Return (X, Y) of the center of cell containing provided text 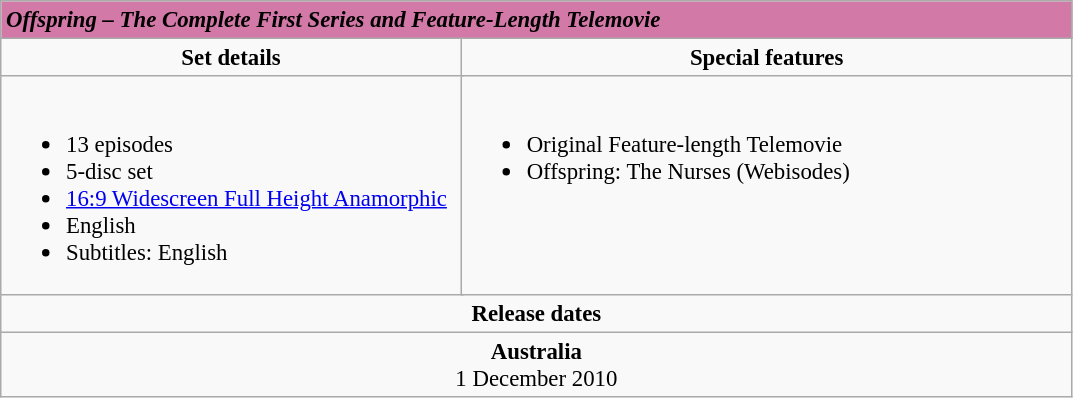
Release dates (536, 313)
Set details (232, 58)
Offspring – The Complete First Series and Feature-Length Telemovie (536, 20)
Australia1 December 2010 (536, 364)
Original Feature-length TelemovieOffspring: The Nurses (Webisodes) (766, 185)
13 episodes5-disc set16:9 Widescreen Full Height AnamorphicEnglishSubtitles: English (232, 185)
Special features (766, 58)
